Locate the cell with the specified text and output its (X, Y) center coordinate. 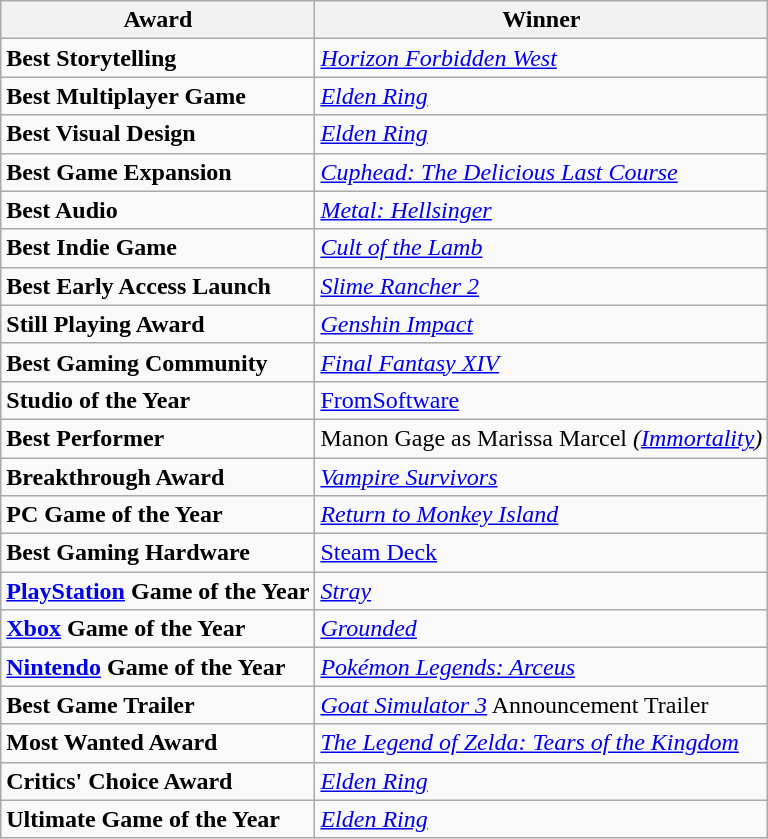
PlayStation Game of the Year (158, 591)
Best Storytelling (158, 58)
Best Performer (158, 438)
Vampire Survivors (542, 477)
Nintendo Game of the Year (158, 667)
Best Gaming Community (158, 362)
Steam Deck (542, 553)
Xbox Game of the Year (158, 629)
Manon Gage as Marissa Marcel (Immortality) (542, 438)
PC Game of the Year (158, 515)
Grounded (542, 629)
Best Multiplayer Game (158, 96)
Slime Rancher 2 (542, 286)
Cuphead: The Delicious Last Course (542, 172)
FromSoftware (542, 400)
Horizon Forbidden West (542, 58)
Award (158, 20)
Metal: Hellsinger (542, 210)
Best Game Expansion (158, 172)
Still Playing Award (158, 324)
Final Fantasy XIV (542, 362)
Best Visual Design (158, 134)
Critics' Choice Award (158, 781)
Genshin Impact (542, 324)
Best Audio (158, 210)
Stray (542, 591)
Best Indie Game (158, 248)
Pokémon Legends: Arceus (542, 667)
Best Game Trailer (158, 705)
Cult of the Lamb (542, 248)
Ultimate Game of the Year (158, 819)
Return to Monkey Island (542, 515)
Best Early Access Launch (158, 286)
Best Gaming Hardware (158, 553)
Winner (542, 20)
Studio of the Year (158, 400)
Goat Simulator 3 Announcement Trailer (542, 705)
Breakthrough Award (158, 477)
Most Wanted Award (158, 743)
The Legend of Zelda: Tears of the Kingdom (542, 743)
